Output the [x, y] coordinate of the center of the cell containing the given text.  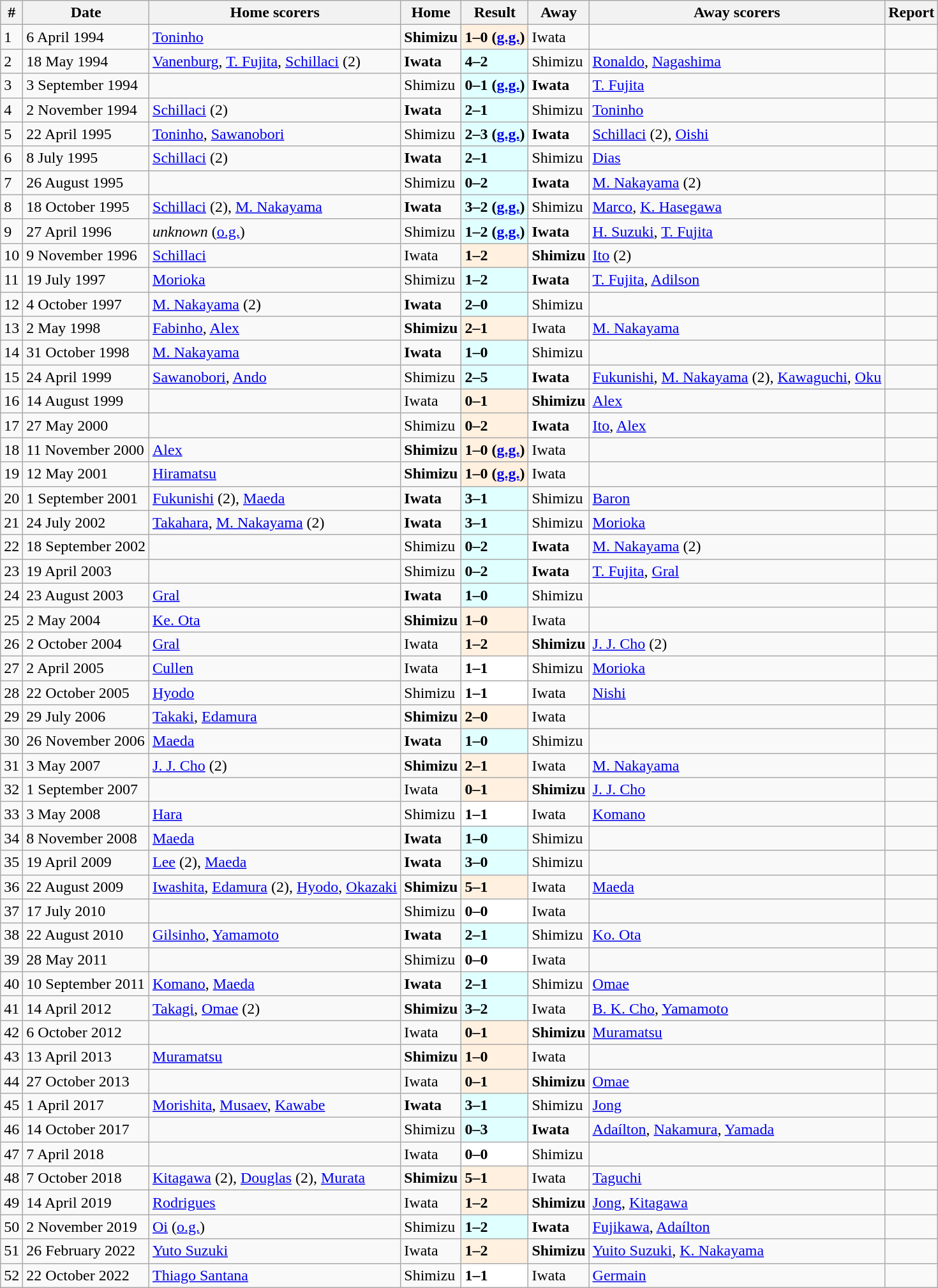
23 August 2003 [86, 595]
Marco, K. Hasegawa [737, 207]
Kitagawa (2), Douglas (2), Murata [275, 1178]
6 [11, 158]
18 May 1994 [86, 61]
28 [11, 692]
2 May 2004 [86, 619]
18 October 1995 [86, 207]
Komano, Maeda [275, 984]
21 [11, 522]
38 [11, 935]
Baron [737, 498]
27 [11, 668]
Taguchi [737, 1178]
Schillaci (2), Oishi [737, 134]
1 April 2017 [86, 1106]
26 [11, 644]
Ronaldo, Nagashima [737, 61]
4–2 [495, 61]
H. Suzuki, T. Fujita [737, 231]
1 September 2001 [86, 498]
1–2 (g.g.) [495, 231]
12 May 2001 [86, 474]
24 July 2002 [86, 522]
14 April 2012 [86, 1008]
47 [11, 1154]
Fukunishi (2), Maeda [275, 498]
3 May 2008 [86, 814]
13 April 2013 [86, 1056]
18 [11, 450]
8 [11, 207]
9 November 1996 [86, 255]
14 October 2017 [86, 1130]
Ko. Ota [737, 935]
Fujikawa, Adaílton [737, 1227]
13 [11, 329]
2 November 2019 [86, 1227]
Sawanobori, Ando [275, 377]
9 [11, 231]
0–1 (g.g.) [495, 85]
Hiramatsu [275, 474]
48 [11, 1178]
2–3 (g.g.) [495, 134]
Yuto Suzuki [275, 1251]
2 November 1994 [86, 110]
23 [11, 571]
Komano [737, 814]
11 [11, 279]
0–3 [495, 1130]
10 [11, 255]
Cullen [275, 668]
Rodrigues [275, 1203]
Date [86, 13]
Oi (o.g.) [275, 1227]
3 September 1994 [86, 85]
35 [11, 862]
Fabinho, Alex [275, 329]
Dias [737, 158]
Lee (2), Maeda [275, 862]
Thiago Santana [275, 1275]
2 October 2004 [86, 644]
6 October 2012 [86, 1032]
7 April 2018 [86, 1154]
26 November 2006 [86, 741]
T. Fujita [737, 85]
2 April 2005 [86, 668]
8 July 1995 [86, 158]
22 October 2022 [86, 1275]
33 [11, 814]
22 April 1995 [86, 134]
29 [11, 717]
28 May 2011 [86, 959]
19 [11, 474]
30 [11, 741]
22 October 2005 [86, 692]
7 October 2018 [86, 1178]
41 [11, 1008]
5 [11, 134]
Nishi [737, 692]
42 [11, 1032]
3–0 [495, 862]
Morishita, Musaev, Kawabe [275, 1106]
24 April 1999 [86, 377]
Hyodo [275, 692]
unknown (o.g.) [275, 231]
3 May 2007 [86, 766]
40 [11, 984]
19 April 2009 [86, 862]
Vanenburg, T. Fujita, Schillaci (2) [275, 61]
39 [11, 959]
16 [11, 401]
3–2 [495, 1008]
19 April 2003 [86, 571]
17 July 2010 [86, 911]
52 [11, 1275]
8 November 2008 [86, 838]
# [11, 13]
18 September 2002 [86, 547]
Schillaci [275, 255]
26 February 2022 [86, 1251]
Report [911, 13]
Away scorers [737, 13]
1 September 2007 [86, 790]
4 October 1997 [86, 304]
36 [11, 887]
Toninho, Sawanobori [275, 134]
Home scorers [275, 13]
Iwashita, Edamura (2), Hyodo, Okazaki [275, 887]
7 [11, 182]
J. J. Cho [737, 790]
46 [11, 1130]
Yuito Suzuki, K. Nakayama [737, 1251]
2–5 [495, 377]
Takaki, Edamura [275, 717]
Takahara, M. Nakayama (2) [275, 522]
32 [11, 790]
27 October 2013 [86, 1081]
Result [495, 13]
44 [11, 1081]
Home [431, 13]
2 May 1998 [86, 329]
31 October 1998 [86, 353]
Jong [737, 1106]
Ke. Ota [275, 619]
20 [11, 498]
14 April 2019 [86, 1203]
Jong, Kitagawa [737, 1203]
4 [11, 110]
Ito, Alex [737, 426]
2 [11, 61]
50 [11, 1227]
51 [11, 1251]
22 August 2010 [86, 935]
27 May 2000 [86, 426]
27 April 1996 [86, 231]
10 September 2011 [86, 984]
19 July 1997 [86, 279]
14 August 1999 [86, 401]
T. Fujita, Gral [737, 571]
12 [11, 304]
Fukunishi, M. Nakayama (2), Kawaguchi, Oku [737, 377]
22 August 2009 [86, 887]
Away [559, 13]
37 [11, 911]
B. K. Cho, Yamamoto [737, 1008]
34 [11, 838]
15 [11, 377]
11 November 2000 [86, 450]
43 [11, 1056]
29 July 2006 [86, 717]
3–2 (g.g.) [495, 207]
6 April 1994 [86, 37]
14 [11, 353]
3 [11, 85]
Germain [737, 1275]
Ito (2) [737, 255]
25 [11, 619]
1 [11, 37]
Gilsinho, Yamamoto [275, 935]
Adaílton, Nakamura, Yamada [737, 1130]
Takagi, Omae (2) [275, 1008]
26 August 1995 [86, 182]
49 [11, 1203]
Hara [275, 814]
17 [11, 426]
Schillaci (2), M. Nakayama [275, 207]
45 [11, 1106]
24 [11, 595]
22 [11, 547]
T. Fujita, Adilson [737, 279]
31 [11, 766]
